Extract the (x, y) coordinate from the center of the cell holding the provided text.  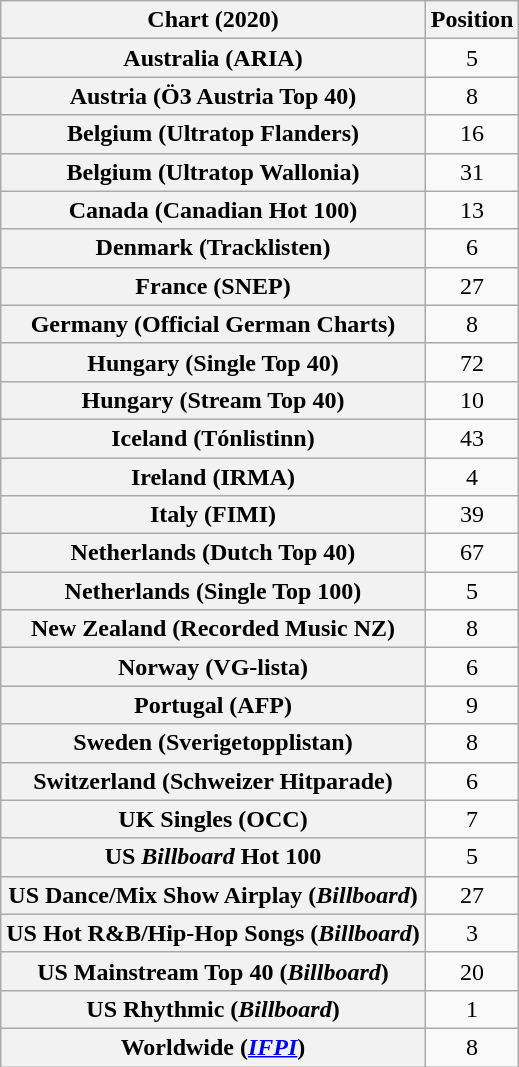
Chart (2020) (213, 20)
Switzerland (Schweizer Hitparade) (213, 781)
9 (472, 705)
Worldwide (IFPI) (213, 1047)
Canada (Canadian Hot 100) (213, 210)
39 (472, 515)
3 (472, 933)
UK Singles (OCC) (213, 819)
US Hot R&B/Hip-Hop Songs (Billboard) (213, 933)
Iceland (Tónlistinn) (213, 438)
US Billboard Hot 100 (213, 857)
20 (472, 971)
Portugal (AFP) (213, 705)
Germany (Official German Charts) (213, 324)
10 (472, 400)
Sweden (Sverigetopplistan) (213, 743)
Italy (FIMI) (213, 515)
Hungary (Single Top 40) (213, 362)
France (SNEP) (213, 286)
43 (472, 438)
Denmark (Tracklisten) (213, 248)
4 (472, 477)
Austria (Ö3 Austria Top 40) (213, 96)
31 (472, 172)
New Zealand (Recorded Music NZ) (213, 629)
US Dance/Mix Show Airplay (Billboard) (213, 895)
US Mainstream Top 40 (Billboard) (213, 971)
Ireland (IRMA) (213, 477)
Norway (VG-lista) (213, 667)
Belgium (Ultratop Wallonia) (213, 172)
Netherlands (Single Top 100) (213, 591)
72 (472, 362)
1 (472, 1009)
16 (472, 134)
Position (472, 20)
Belgium (Ultratop Flanders) (213, 134)
Netherlands (Dutch Top 40) (213, 553)
US Rhythmic (Billboard) (213, 1009)
13 (472, 210)
Hungary (Stream Top 40) (213, 400)
67 (472, 553)
Australia (ARIA) (213, 58)
7 (472, 819)
